Provide the [x, y] coordinate of the cell's center where the given text is located.  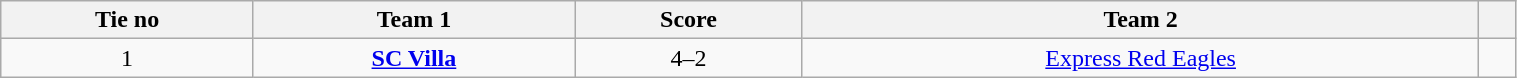
1 [128, 58]
SC Villa [414, 58]
Team 2 [1140, 20]
4–2 [689, 58]
Express Red Eagles [1140, 58]
Team 1 [414, 20]
Tie no [128, 20]
Score [689, 20]
